Locate the cell with the specified text and output its [X, Y] center coordinate. 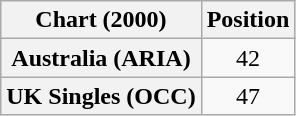
Position [248, 20]
47 [248, 96]
Australia (ARIA) [101, 58]
UK Singles (OCC) [101, 96]
42 [248, 58]
Chart (2000) [101, 20]
